Scan for the cell matching the given text and deliver its (x, y) coordinate at center. 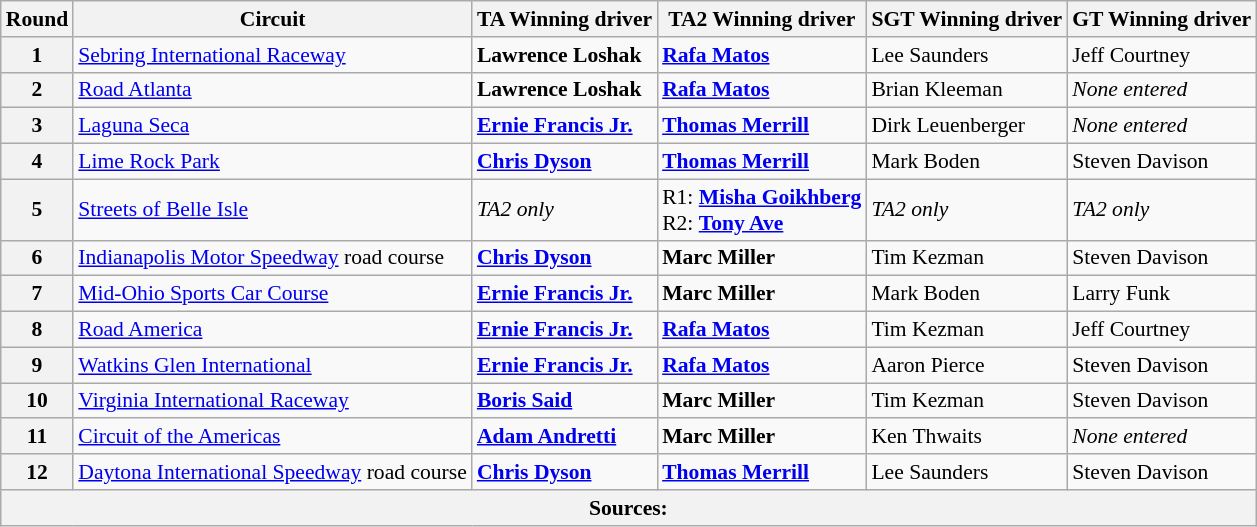
2 (38, 90)
Circuit (272, 19)
Brian Kleeman (966, 90)
TA2 Winning driver (762, 19)
Adam Andretti (564, 437)
SGT Winning driver (966, 19)
5 (38, 210)
Watkins Glen International (272, 365)
R1: Misha GoikhbergR2: Tony Ave (762, 210)
Larry Funk (1162, 294)
4 (38, 162)
Round (38, 19)
GT Winning driver (1162, 19)
11 (38, 437)
Streets of Belle Isle (272, 210)
TA Winning driver (564, 19)
Indianapolis Motor Speedway road course (272, 258)
Boris Said (564, 401)
Circuit of the Americas (272, 437)
3 (38, 126)
1 (38, 55)
Lime Rock Park (272, 162)
Laguna Seca (272, 126)
12 (38, 472)
Dirk Leuenberger (966, 126)
Road America (272, 330)
Road Atlanta (272, 90)
10 (38, 401)
Mid-Ohio Sports Car Course (272, 294)
Sources: (628, 508)
Ken Thwaits (966, 437)
Sebring International Raceway (272, 55)
Daytona International Speedway road course (272, 472)
6 (38, 258)
Aaron Pierce (966, 365)
9 (38, 365)
8 (38, 330)
7 (38, 294)
Virginia International Raceway (272, 401)
